From the cell containing the given text, extract its center point as [X, Y] coordinate. 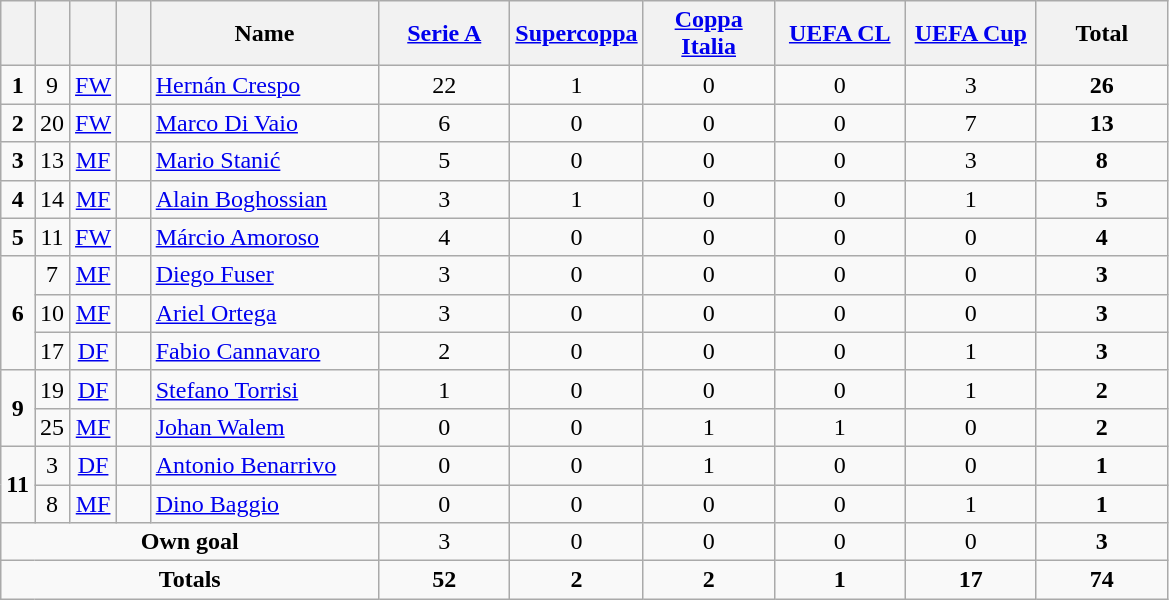
Dino Baggio [264, 503]
19 [52, 389]
UEFA CL [840, 34]
Ariel Ortega [264, 313]
UEFA Cup [970, 34]
Alain Boghossian [264, 199]
Marco Di Vaio [264, 123]
Fabio Cannavaro [264, 351]
25 [52, 427]
22 [444, 85]
26 [1102, 85]
10 [52, 313]
Johan Walem [264, 427]
Serie A [444, 34]
Own goal [190, 542]
14 [52, 199]
74 [1102, 580]
Hernán Crespo [264, 85]
Stefano Torrisi [264, 389]
20 [52, 123]
Mario Stanić [264, 161]
Totals [190, 580]
52 [444, 580]
Antonio Benarrivo [264, 465]
Total [1102, 34]
Márcio Amoroso [264, 237]
Diego Fuser [264, 275]
Name [264, 34]
Supercoppa [576, 34]
Coppa Italia [708, 34]
